Determine the [x, y] coordinate at the center of the cell enclosing the given text.  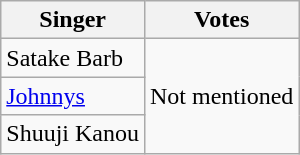
Not mentioned [221, 96]
Johnnys [73, 96]
Shuuji Kanou [73, 134]
Singer [73, 20]
Votes [221, 20]
Satake Barb [73, 58]
